Capture the cell that displays the provided text and extract its [x, y] central coordinate. 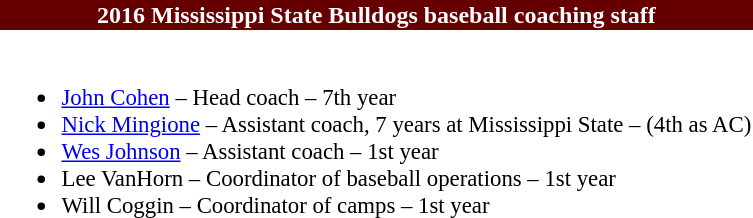
2016 Mississippi State Bulldogs baseball coaching staff [376, 15]
